Return [x, y] of the center of cell containing provided text 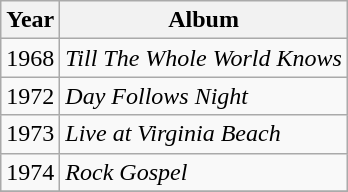
1973 [30, 134]
1972 [30, 96]
Rock Gospel [204, 172]
Year [30, 20]
Till The Whole World Knows [204, 58]
Day Follows Night [204, 96]
Live at Virginia Beach [204, 134]
Album [204, 20]
1974 [30, 172]
1968 [30, 58]
